Capture the cell that displays the provided text and extract its (X, Y) central coordinate. 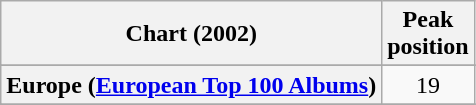
Chart (2002) (192, 34)
Europe (European Top 100 Albums) (192, 85)
19 (428, 85)
Peakposition (428, 34)
